Extract the [X, Y] coordinate from the center of the cell holding the provided text.  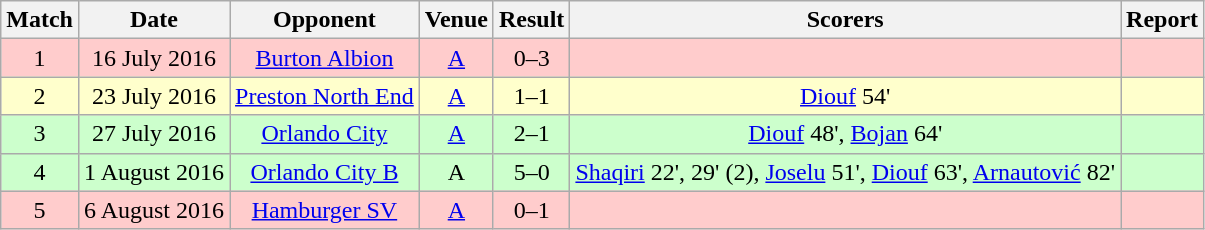
1 August 2016 [154, 172]
Match [40, 20]
Orlando City [325, 134]
2–1 [531, 134]
4 [40, 172]
Result [531, 20]
Venue [456, 20]
1–1 [531, 96]
Diouf 48', Bojan 64' [846, 134]
Scorers [846, 20]
5–0 [531, 172]
1 [40, 58]
Orlando City B [325, 172]
Report [1162, 20]
Shaqiri 22', 29' (2), Joselu 51', Diouf 63', Arnautović 82' [846, 172]
Burton Albion [325, 58]
23 July 2016 [154, 96]
6 August 2016 [154, 210]
3 [40, 134]
Preston North End [325, 96]
16 July 2016 [154, 58]
Opponent [325, 20]
0–1 [531, 210]
0–3 [531, 58]
2 [40, 96]
5 [40, 210]
Diouf 54' [846, 96]
Date [154, 20]
Hamburger SV [325, 210]
27 July 2016 [154, 134]
